Search for the cell housing the specified text and yield its [X, Y] center coordinate. 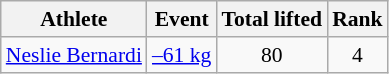
Event [182, 19]
Athlete [74, 19]
Total lifted [272, 19]
4 [358, 55]
Neslie Bernardi [74, 55]
Rank [358, 19]
80 [272, 55]
–61 kg [182, 55]
